Capture the cell that displays the provided text and extract its (X, Y) central coordinate. 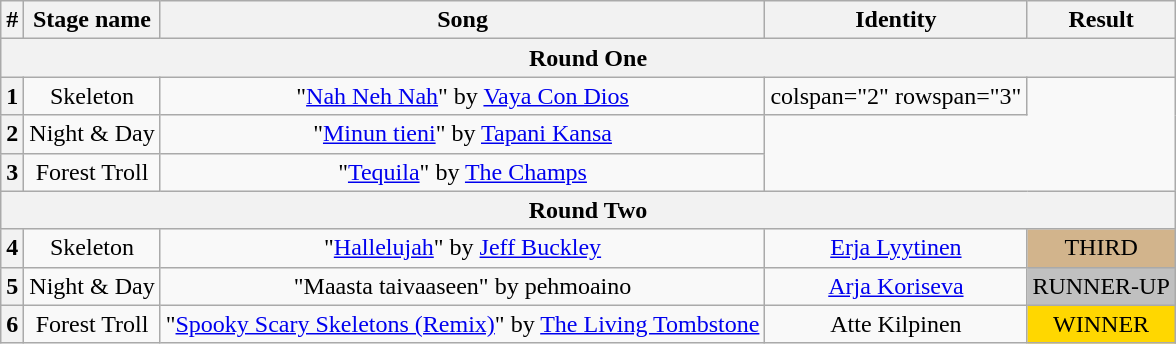
Arja Koriseva (896, 286)
WINNER (1101, 324)
Stage name (92, 20)
"Maasta taivaaseen" by pehmoaino (462, 286)
3 (12, 172)
"Hallelujah" by Jeff Buckley (462, 248)
Result (1101, 20)
"Nah Neh Nah" by Vaya Con Dios (462, 96)
Round One (588, 58)
6 (12, 324)
"Minun tieni" by Tapani Kansa (462, 134)
1 (12, 96)
5 (12, 286)
"Tequila" by The Champs (462, 172)
Identity (896, 20)
Atte Kilpinen (896, 324)
Round Two (588, 210)
2 (12, 134)
colspan="2" rowspan="3" (896, 96)
Song (462, 20)
# (12, 20)
Erja Lyytinen (896, 248)
RUNNER-UP (1101, 286)
"Spooky Scary Skeletons (Remix)" by The Living Tombstone (462, 324)
THIRD (1101, 248)
4 (12, 248)
